Return [X, Y] of the center of cell containing provided text 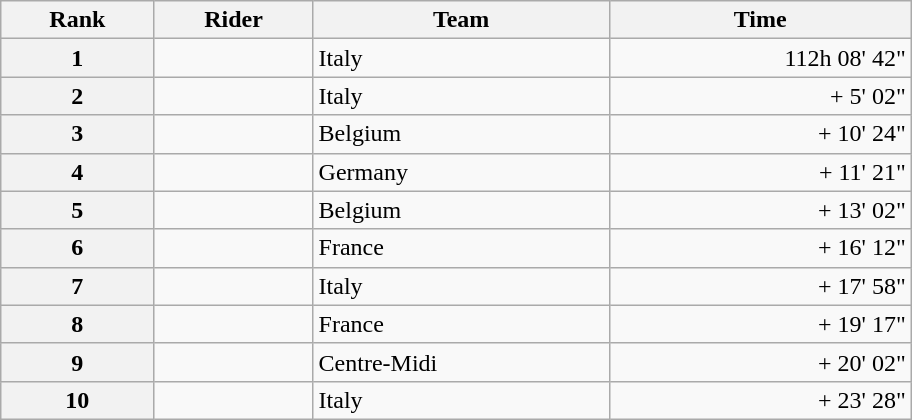
1 [78, 58]
2 [78, 96]
+ 11' 21" [760, 172]
+ 23' 28" [760, 400]
Time [760, 20]
+ 20' 02" [760, 362]
8 [78, 324]
10 [78, 400]
3 [78, 134]
Rank [78, 20]
Team [461, 20]
Rider [234, 20]
+ 16' 12" [760, 248]
6 [78, 248]
7 [78, 286]
4 [78, 172]
+ 17' 58" [760, 286]
5 [78, 210]
112h 08' 42" [760, 58]
Germany [461, 172]
+ 13' 02" [760, 210]
+ 19' 17" [760, 324]
Centre-Midi [461, 362]
+ 10' 24" [760, 134]
+ 5' 02" [760, 96]
9 [78, 362]
